Provide the (X, Y) coordinate of the cell's center where the given text is located.  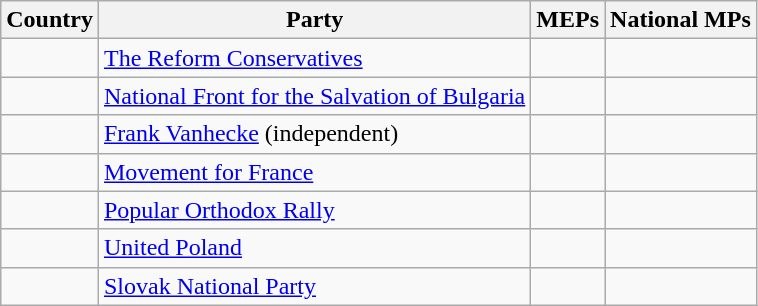
Popular Orthodox Rally (314, 210)
Slovak National Party (314, 286)
Frank Vanhecke (independent) (314, 134)
MEPs (568, 20)
Party (314, 20)
Movement for France (314, 172)
United Poland (314, 248)
Country (50, 20)
National MPs (681, 20)
National Front for the Salvation of Bulgaria (314, 96)
The Reform Conservatives (314, 58)
